Locate the cell with the specified text and output its (x, y) center coordinate. 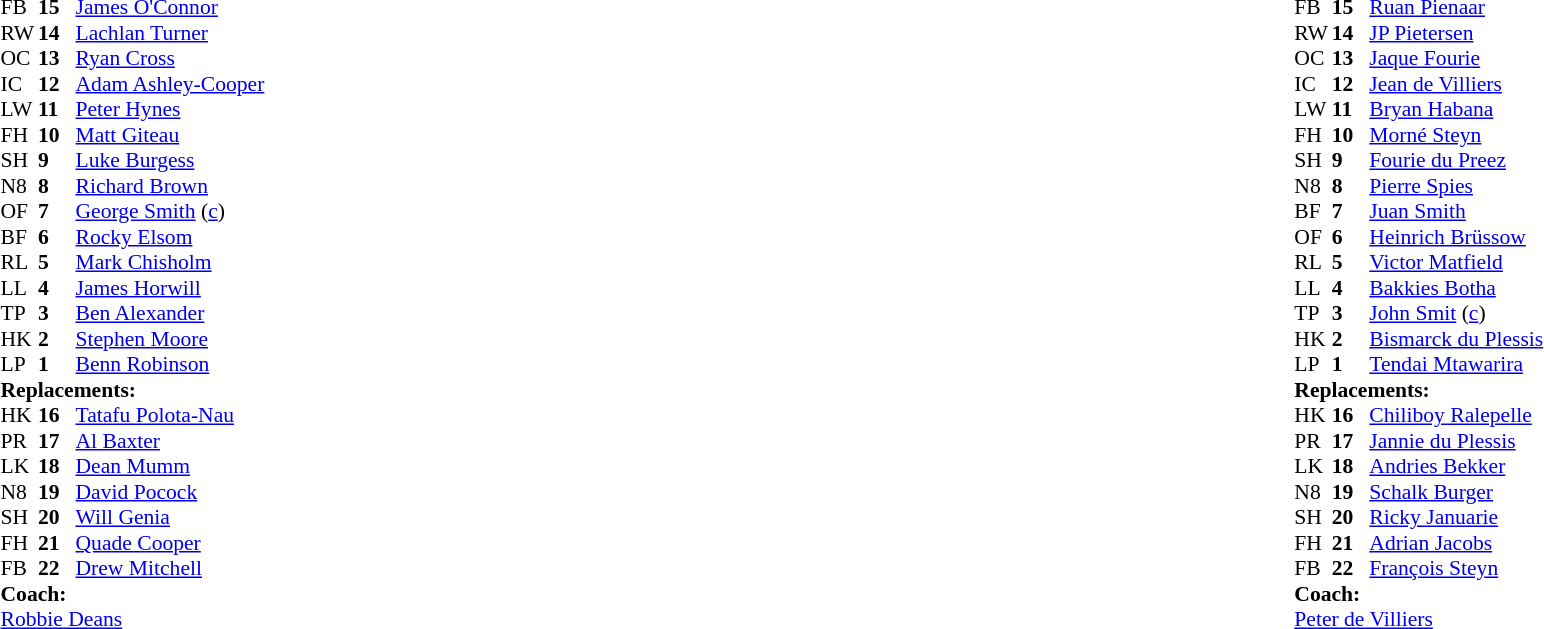
Luke Burgess (170, 161)
Juan Smith (1456, 211)
George Smith (c) (170, 211)
Bismarck du Plessis (1456, 339)
Dean Mumm (170, 467)
Heinrich Brüssow (1456, 237)
JP Pietersen (1456, 33)
Peter Hynes (170, 109)
Al Baxter (170, 441)
Ricky Januarie (1456, 517)
Chiliboy Ralepelle (1456, 415)
Victor Matfield (1456, 263)
Bryan Habana (1456, 109)
Pierre Spies (1456, 186)
Ryan Cross (170, 59)
Andries Bekker (1456, 467)
Tatafu Polota-Nau (170, 415)
Will Genia (170, 517)
Benn Robinson (170, 365)
Tendai Mtawarira (1456, 365)
Jannie du Plessis (1456, 441)
Richard Brown (170, 186)
Schalk Burger (1456, 492)
Morné Steyn (1456, 135)
Adrian Jacobs (1456, 543)
Stephen Moore (170, 339)
James Horwill (170, 288)
Ben Alexander (170, 313)
Bakkies Botha (1456, 288)
Adam Ashley-Cooper (170, 84)
Rocky Elsom (170, 237)
Jaque Fourie (1456, 59)
Quade Cooper (170, 543)
Lachlan Turner (170, 33)
Mark Chisholm (170, 263)
François Steyn (1456, 569)
Drew Mitchell (170, 569)
David Pocock (170, 492)
Matt Giteau (170, 135)
Jean de Villiers (1456, 84)
Fourie du Preez (1456, 161)
John Smit (c) (1456, 313)
